Output the [x, y] coordinate of the center of the cell containing the given text.  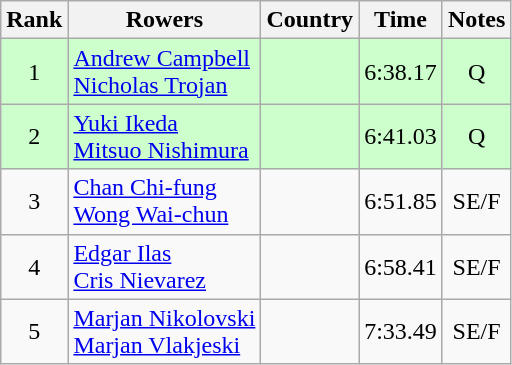
6:38.17 [401, 72]
2 [34, 136]
Country [310, 20]
Notes [476, 20]
Marjan NikolovskiMarjan Vlakjeski [164, 332]
Edgar IlasCris Nievarez [164, 266]
5 [34, 332]
3 [34, 202]
Andrew CampbellNicholas Trojan [164, 72]
Rowers [164, 20]
4 [34, 266]
6:41.03 [401, 136]
1 [34, 72]
Chan Chi-fungWong Wai-chun [164, 202]
Rank [34, 20]
Yuki IkedaMitsuo Nishimura [164, 136]
6:58.41 [401, 266]
7:33.49 [401, 332]
Time [401, 20]
6:51.85 [401, 202]
